Search for the cell housing the specified text and yield its (x, y) center coordinate. 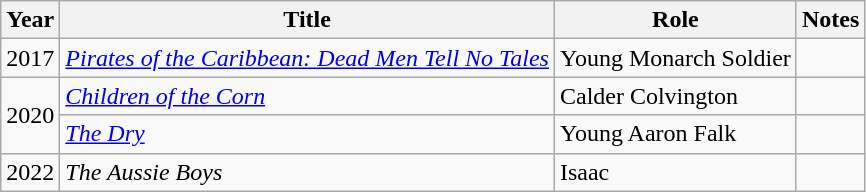
Pirates of the Caribbean: Dead Men Tell No Tales (308, 58)
Title (308, 20)
Role (675, 20)
2017 (30, 58)
Notes (830, 20)
Year (30, 20)
The Dry (308, 134)
Isaac (675, 172)
2020 (30, 115)
2022 (30, 172)
Calder Colvington (675, 96)
Young Monarch Soldier (675, 58)
The Aussie Boys (308, 172)
Young Aaron Falk (675, 134)
Children of the Corn (308, 96)
